Provide the (X, Y) coordinate of the cell's center where the given text is located.  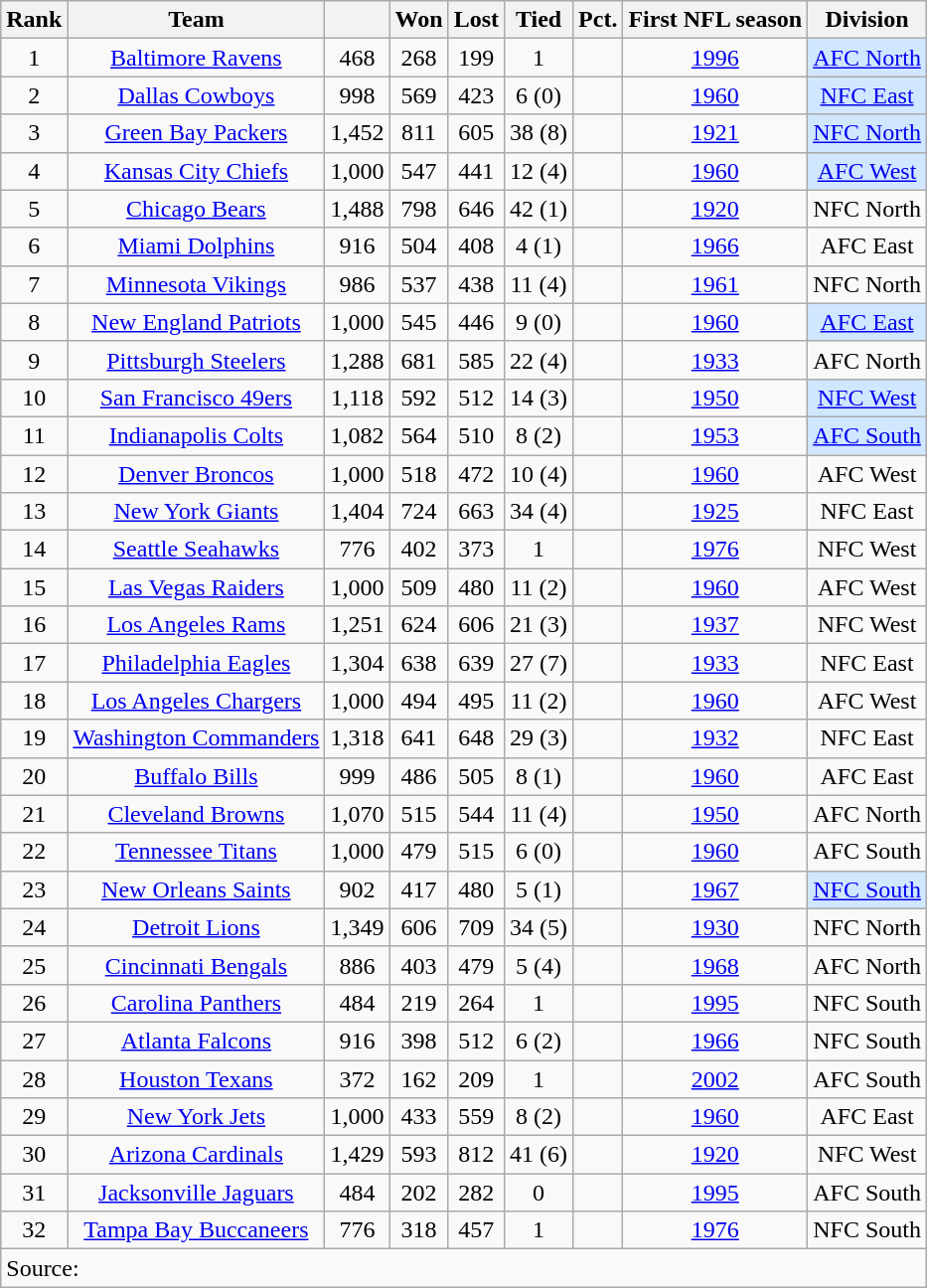
Cincinnati Bengals (197, 965)
21 (34, 814)
639 (476, 663)
408 (476, 246)
219 (419, 1003)
1930 (715, 927)
Cleveland Browns (197, 814)
998 (358, 95)
1996 (715, 58)
1,082 (358, 435)
Baltimore Ravens (197, 58)
5 (4) (539, 965)
724 (419, 512)
Pct. (598, 20)
559 (476, 1117)
1,070 (358, 814)
Green Bay Packers (197, 133)
812 (476, 1155)
4 (1) (539, 246)
504 (419, 246)
22 (4) (539, 360)
Atlanta Falcons (197, 1041)
Rank (34, 20)
22 (34, 852)
Division (867, 20)
544 (476, 814)
Minnesota Vikings (197, 284)
1937 (715, 625)
537 (419, 284)
Washington Commanders (197, 738)
27 (34, 1041)
24 (34, 927)
Carolina Panthers (197, 1003)
34 (4) (539, 512)
9 (34, 360)
1,349 (358, 927)
29 (34, 1117)
6 (2) (539, 1041)
318 (419, 1230)
638 (419, 663)
162 (419, 1078)
Kansas City Chiefs (197, 171)
486 (419, 776)
438 (476, 284)
8 (34, 322)
Arizona Cardinals (197, 1155)
8 (1) (539, 776)
10 (4) (539, 474)
15 (34, 587)
21 (3) (539, 625)
29 (3) (539, 738)
1,304 (358, 663)
457 (476, 1230)
1,288 (358, 360)
433 (419, 1117)
1953 (715, 435)
2 (34, 95)
4 (34, 171)
Los Angeles Rams (197, 625)
468 (358, 58)
495 (476, 701)
417 (419, 889)
472 (476, 474)
569 (419, 95)
Buffalo Bills (197, 776)
Philadelphia Eagles (197, 663)
Houston Texans (197, 1078)
709 (476, 927)
264 (476, 1003)
Pittsburgh Steelers (197, 360)
681 (419, 360)
3 (34, 133)
1,429 (358, 1155)
1,318 (358, 738)
Dallas Cowboys (197, 95)
34 (5) (539, 927)
886 (358, 965)
Las Vegas Raiders (197, 587)
199 (476, 58)
20 (34, 776)
New York Giants (197, 512)
585 (476, 360)
902 (358, 889)
446 (476, 322)
San Francisco 49ers (197, 398)
19 (34, 738)
403 (419, 965)
Won (419, 20)
518 (419, 474)
Tennessee Titans (197, 852)
999 (358, 776)
1,488 (358, 209)
28 (34, 1078)
31 (34, 1193)
32 (34, 1230)
282 (476, 1193)
Denver Broncos (197, 474)
30 (34, 1155)
1921 (715, 133)
1932 (715, 738)
510 (476, 435)
1961 (715, 284)
547 (419, 171)
1968 (715, 965)
12 (34, 474)
564 (419, 435)
9 (0) (539, 322)
Team (197, 20)
202 (419, 1193)
26 (34, 1003)
423 (476, 95)
1,251 (358, 625)
663 (476, 512)
First NFL season (715, 20)
Indianapolis Colts (197, 435)
14 (34, 550)
624 (419, 625)
209 (476, 1078)
6 (34, 246)
Detroit Lions (197, 927)
398 (419, 1041)
545 (419, 322)
372 (358, 1078)
1,404 (358, 512)
Lost (476, 20)
16 (34, 625)
441 (476, 171)
Los Angeles Chargers (197, 701)
648 (476, 738)
0 (539, 1193)
811 (419, 133)
12 (4) (539, 171)
Seattle Seahawks (197, 550)
494 (419, 701)
5 (34, 209)
13 (34, 512)
25 (34, 965)
268 (419, 58)
14 (3) (539, 398)
641 (419, 738)
42 (1) (539, 209)
505 (476, 776)
1,452 (358, 133)
798 (419, 209)
373 (476, 550)
New England Patriots (197, 322)
38 (8) (539, 133)
10 (34, 398)
18 (34, 701)
7 (34, 284)
17 (34, 663)
New York Jets (197, 1117)
Jacksonville Jaguars (197, 1193)
Tied (539, 20)
27 (7) (539, 663)
Source: (464, 1268)
1,118 (358, 398)
23 (34, 889)
New Orleans Saints (197, 889)
986 (358, 284)
1925 (715, 512)
Tampa Bay Buccaneers (197, 1230)
402 (419, 550)
41 (6) (539, 1155)
5 (1) (539, 889)
Miami Dolphins (197, 246)
593 (419, 1155)
1967 (715, 889)
646 (476, 209)
2002 (715, 1078)
592 (419, 398)
11 (34, 435)
509 (419, 587)
Chicago Bears (197, 209)
605 (476, 133)
